Extract the (x, y) coordinate from the center of the cell holding the provided text.  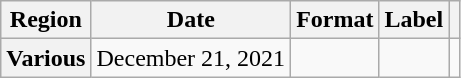
Date (191, 20)
Label (414, 20)
December 21, 2021 (191, 58)
Format (335, 20)
Region (46, 20)
Various (46, 58)
